Pinpoint the cell where the given text exists, returning its [x, y] midpoint coordinate. 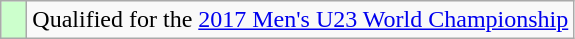
Qualified for the 2017 Men's U23 World Championship [300, 20]
